Search for the cell housing the specified text and yield its [X, Y] center coordinate. 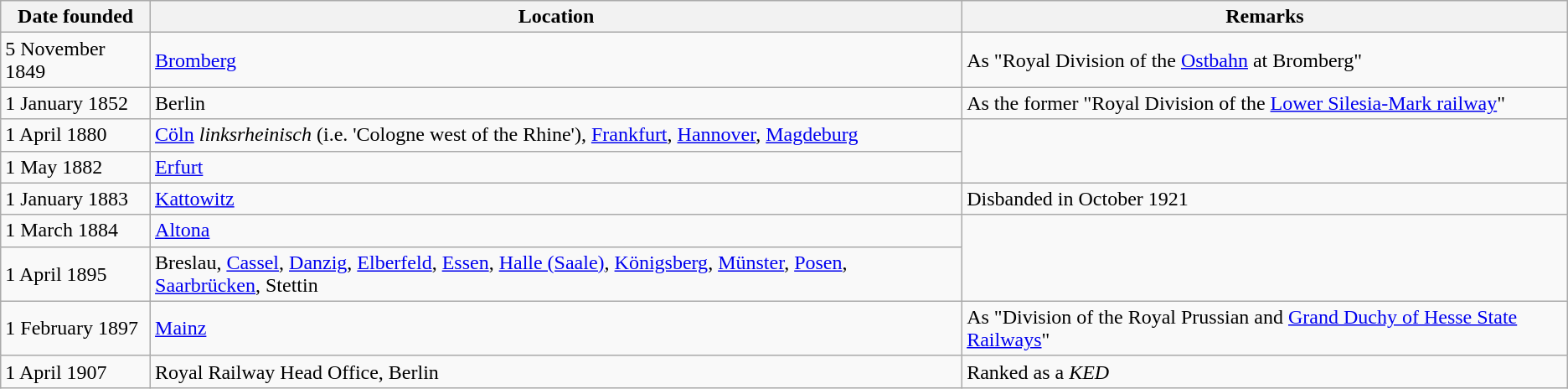
Royal Railway Head Office, Berlin [556, 371]
1 April 1895 [75, 273]
1 April 1907 [75, 371]
Remarks [1265, 17]
Location [556, 17]
Berlin [556, 103]
1 May 1882 [75, 167]
Bromberg [556, 60]
Breslau, Cassel, Danzig, Elberfeld, Essen, Halle (Saale), Königsberg, Münster, Posen, Saarbrücken, Stettin [556, 273]
1 January 1883 [75, 199]
As "Royal Division of the Ostbahn at Bromberg" [1265, 60]
1 February 1897 [75, 329]
As "Division of the Royal Prussian and Grand Duchy of Hesse State Railways" [1265, 329]
Altona [556, 231]
Mainz [556, 329]
Kattowitz [556, 199]
5 November 1849 [75, 60]
1 January 1852 [75, 103]
1 April 1880 [75, 135]
Erfurt [556, 167]
Cöln linksrheinisch (i.e. 'Cologne west of the Rhine'), Frankfurt, Hannover, Magdeburg [556, 135]
Disbanded in October 1921 [1265, 199]
As the former "Royal Division of the Lower Silesia-Mark railway" [1265, 103]
Ranked as a KED [1265, 371]
1 March 1884 [75, 231]
Date founded [75, 17]
